Determine the [X, Y] coordinate at the center of the cell enclosing the given text.  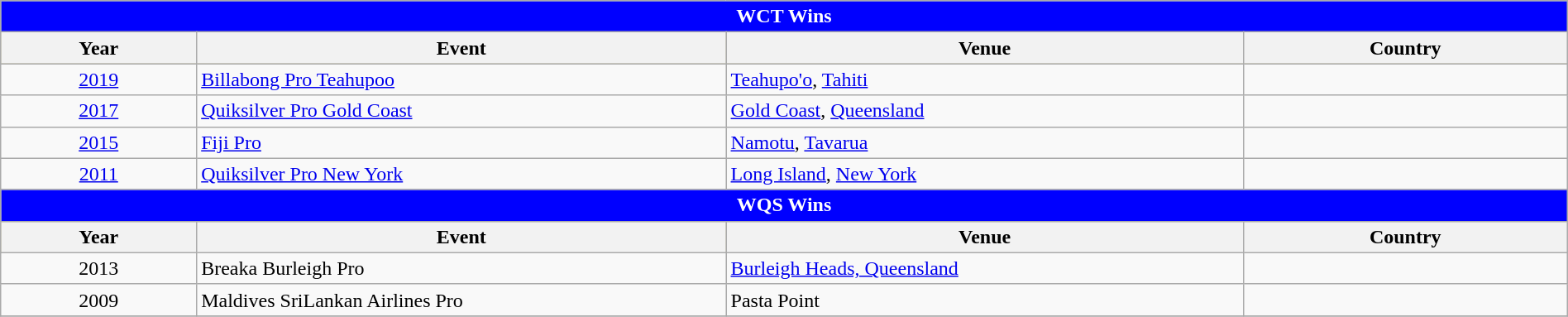
Burleigh Heads, Queensland [984, 268]
Breaka Burleigh Pro [461, 268]
2009 [99, 300]
Namotu, Tavarua [984, 142]
2011 [99, 174]
2013 [99, 268]
Maldives SriLankan Airlines Pro [461, 300]
Long Island, New York [984, 174]
2015 [99, 142]
Teahupo'o, Tahiti [984, 79]
Quiksilver Pro Gold Coast [461, 111]
Quiksilver Pro New York [461, 174]
Gold Coast, Queensland [984, 111]
Billabong Pro Teahupoo [461, 79]
WCT Wins [784, 17]
Pasta Point [984, 300]
2019 [99, 79]
Fiji Pro [461, 142]
WQS Wins [784, 205]
2017 [99, 111]
